Capture the cell that displays the provided text and extract its [X, Y] central coordinate. 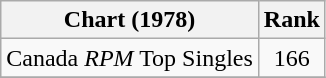
Canada RPM Top Singles [130, 58]
Rank [292, 20]
166 [292, 58]
Chart (1978) [130, 20]
